Search for the cell housing the specified text and yield its [X, Y] center coordinate. 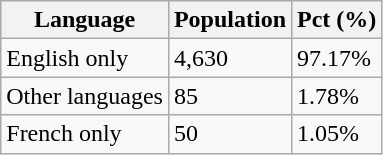
Population [230, 20]
1.05% [337, 134]
85 [230, 96]
Language [85, 20]
English only [85, 58]
Other languages [85, 96]
Pct (%) [337, 20]
1.78% [337, 96]
4,630 [230, 58]
97.17% [337, 58]
French only [85, 134]
50 [230, 134]
